Extract the [x, y] coordinate from the center of the cell holding the provided text.  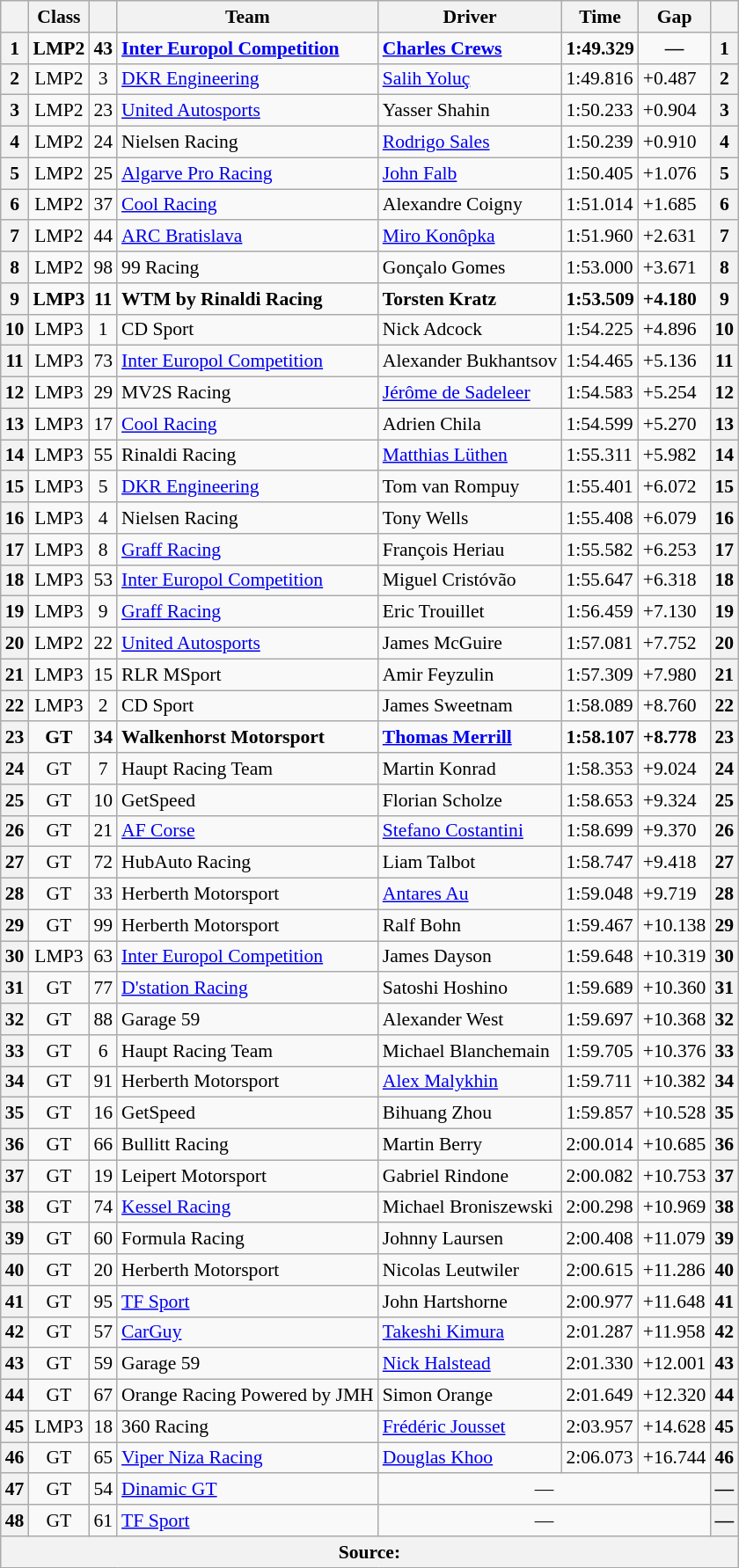
1:55.401 [600, 487]
Salih Yoluç [470, 79]
98 [103, 267]
Rinaldi Racing [248, 456]
Alex Malykhin [470, 1082]
+1.685 [675, 205]
Viper Niza Racing [248, 1458]
HubAuto Racing [248, 863]
63 [103, 957]
1:58.107 [600, 738]
+8.760 [675, 706]
1:53.000 [600, 267]
Nick Adcock [470, 330]
+8.778 [675, 738]
+7.980 [675, 675]
Yasser Shahin [470, 111]
Nick Halstead [470, 1364]
1:59.711 [600, 1082]
Alexandre Coigny [470, 205]
77 [103, 988]
+4.180 [675, 299]
James McGuire [470, 644]
Eric Trouillet [470, 612]
1:58.089 [600, 706]
D'station Racing [248, 988]
95 [103, 1302]
2:00.082 [600, 1176]
+7.752 [675, 644]
Algarve Pro Racing [248, 173]
+10.685 [675, 1145]
2:01.330 [600, 1364]
1:49.329 [600, 48]
1:54.465 [600, 361]
2:00.615 [600, 1270]
+2.631 [675, 237]
Torsten Kratz [470, 299]
+1.076 [675, 173]
1:59.648 [600, 957]
James Sweetnam [470, 706]
+5.270 [675, 424]
Alexander Bukhantsov [470, 361]
2:03.957 [600, 1426]
+9.370 [675, 831]
1:55.311 [600, 456]
57 [103, 1332]
Alexander West [470, 1019]
1:59.689 [600, 988]
74 [103, 1207]
60 [103, 1239]
Martin Berry [470, 1145]
99 Racing [248, 267]
+10.138 [675, 925]
99 [103, 925]
Matthias Lüthen [470, 456]
Driver [470, 17]
+6.072 [675, 487]
1:50.405 [600, 173]
Leipert Motorsport [248, 1176]
1:57.081 [600, 644]
Gabriel Rindone [470, 1176]
+9.024 [675, 769]
+10.382 [675, 1082]
Jérôme de Sadeleer [470, 393]
1:54.225 [600, 330]
Class [58, 17]
+16.744 [675, 1458]
Thomas Merrill [470, 738]
1:55.408 [600, 518]
1:59.857 [600, 1113]
Miro Konôpka [470, 237]
+10.376 [675, 1051]
Satoshi Hoshino [470, 988]
65 [103, 1458]
59 [103, 1364]
2:00.298 [600, 1207]
+9.324 [675, 800]
+3.671 [675, 267]
Michael Blanchemain [470, 1051]
47 [15, 1490]
+10.368 [675, 1019]
91 [103, 1082]
Gap [675, 17]
2:06.073 [600, 1458]
AF Corse [248, 831]
Adrien Chila [470, 424]
Team [248, 17]
1:51.014 [600, 205]
RLR MSport [248, 675]
2:00.408 [600, 1239]
+12.320 [675, 1396]
+11.958 [675, 1332]
1:49.816 [600, 79]
Douglas Khoo [470, 1458]
48 [15, 1521]
Tom van Rompuy [470, 487]
61 [103, 1521]
Liam Talbot [470, 863]
2:01.287 [600, 1332]
Stefano Costantini [470, 831]
Johnny Laursen [470, 1239]
1:59.697 [600, 1019]
Ralf Bohn [470, 925]
Michael Broniszewski [470, 1207]
John Hartshorne [470, 1302]
1:56.459 [600, 612]
+10.969 [675, 1207]
Tony Wells [470, 518]
+0.904 [675, 111]
+10.360 [675, 988]
2:00.014 [600, 1145]
CarGuy [248, 1332]
Simon Orange [470, 1396]
Kessel Racing [248, 1207]
1:58.353 [600, 769]
+4.896 [675, 330]
+0.487 [675, 79]
Dinamic GT [248, 1490]
Orange Racing Powered by JMH [248, 1396]
+5.136 [675, 361]
+14.628 [675, 1426]
1:54.583 [600, 393]
+11.079 [675, 1239]
1:58.653 [600, 800]
1:57.309 [600, 675]
1:59.048 [600, 894]
Formula Racing [248, 1239]
2:01.649 [600, 1396]
Miguel Cristóvão [470, 580]
ARC Bratislava [248, 237]
John Falb [470, 173]
Time [600, 17]
67 [103, 1396]
+11.286 [675, 1270]
Walkenhorst Motorsport [248, 738]
Antares Au [470, 894]
1:50.233 [600, 111]
Martin Konrad [470, 769]
54 [103, 1490]
Charles Crews [470, 48]
Bullitt Racing [248, 1145]
+6.253 [675, 550]
Amir Feyzulin [470, 675]
1:53.509 [600, 299]
+0.910 [675, 142]
1:58.699 [600, 831]
François Heriau [470, 550]
1:58.747 [600, 863]
55 [103, 456]
+5.982 [675, 456]
72 [103, 863]
Florian Scholze [470, 800]
53 [103, 580]
360 Racing [248, 1426]
1:54.599 [600, 424]
1:55.582 [600, 550]
Bihuang Zhou [470, 1113]
MV2S Racing [248, 393]
1:59.705 [600, 1051]
1:55.647 [600, 580]
James Dayson [470, 957]
66 [103, 1145]
Frédéric Jousset [470, 1426]
1:50.239 [600, 142]
WTM by Rinaldi Racing [248, 299]
+7.130 [675, 612]
+12.001 [675, 1364]
+6.318 [675, 580]
+5.254 [675, 393]
88 [103, 1019]
2:00.977 [600, 1302]
+6.079 [675, 518]
+9.719 [675, 894]
1:59.467 [600, 925]
Nicolas Leutwiler [470, 1270]
Gonçalo Gomes [470, 267]
+10.753 [675, 1176]
+11.648 [675, 1302]
Rodrigo Sales [470, 142]
73 [103, 361]
+10.319 [675, 957]
+9.418 [675, 863]
Source: [369, 1552]
+10.528 [675, 1113]
Takeshi Kimura [470, 1332]
1:51.960 [600, 237]
